Return (X, Y) of the center of cell containing provided text 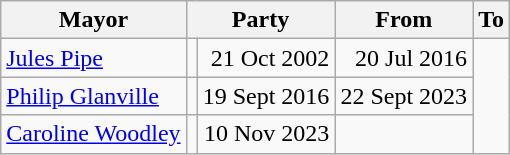
20 Jul 2016 (404, 58)
19 Sept 2016 (266, 96)
Jules Pipe (94, 58)
21 Oct 2002 (266, 58)
From (404, 20)
Caroline Woodley (94, 134)
22 Sept 2023 (404, 96)
Party (260, 20)
Philip Glanville (94, 96)
Mayor (94, 20)
10 Nov 2023 (266, 134)
To (492, 20)
